Return (x, y) of the center of cell containing provided text 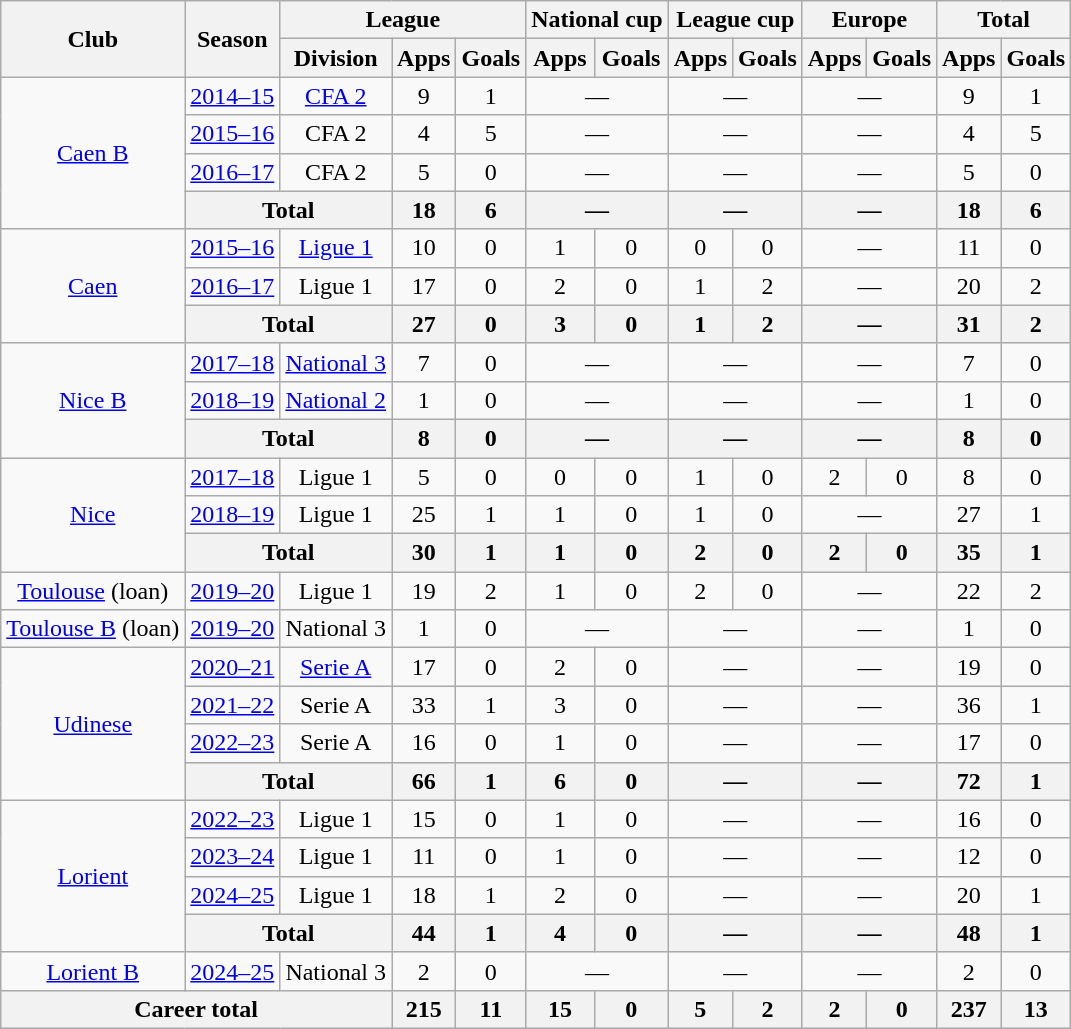
Season (232, 39)
13 (1036, 1009)
Lorient B (93, 971)
66 (424, 781)
72 (969, 781)
National 2 (336, 400)
League (403, 20)
Lorient (93, 876)
Europe (869, 20)
33 (424, 705)
National cup (597, 20)
30 (424, 553)
237 (969, 1009)
Division (336, 58)
22 (969, 591)
12 (969, 857)
2021–22 (232, 705)
Career total (196, 1009)
Toulouse (loan) (93, 591)
Club (93, 39)
Nice B (93, 400)
48 (969, 933)
Udinese (93, 724)
2020–21 (232, 667)
44 (424, 933)
2023–24 (232, 857)
31 (969, 324)
35 (969, 553)
10 (424, 248)
League cup (735, 20)
215 (424, 1009)
25 (424, 515)
Caen (93, 286)
Nice (93, 515)
Caen B (93, 153)
2014–15 (232, 96)
36 (969, 705)
Toulouse B (loan) (93, 629)
